Extract the [x, y] coordinate from the center of the cell holding the provided text.  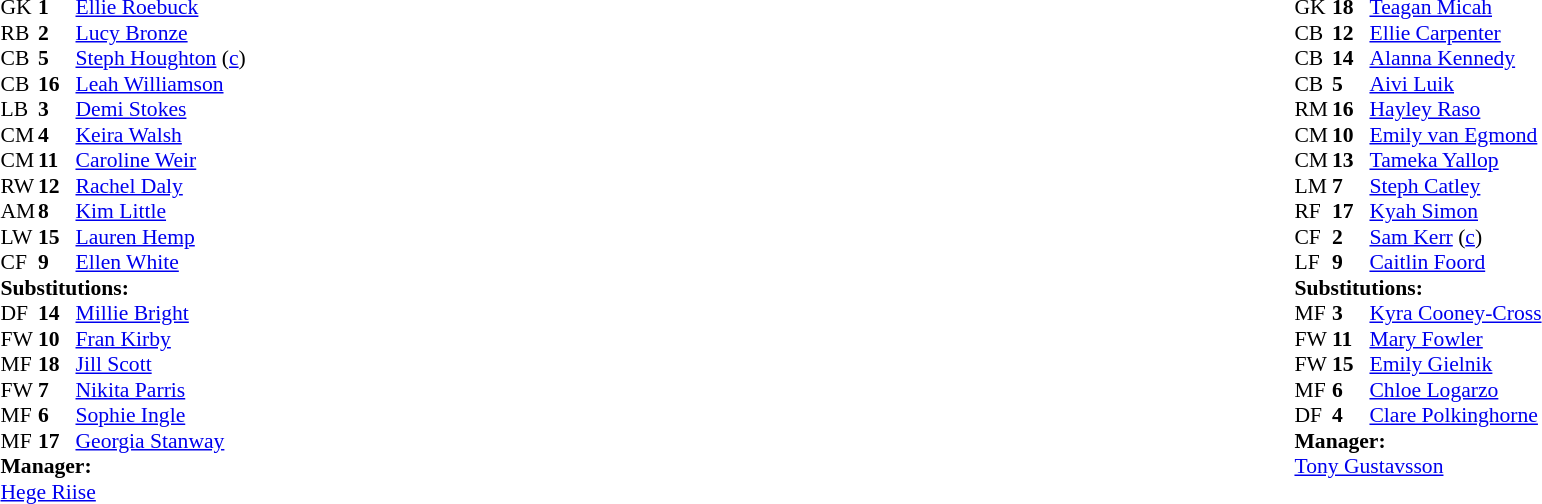
Fran Kirby [161, 339]
Aivi Luik [1455, 84]
AM [19, 211]
Steph Catley [1455, 186]
Steph Houghton (c) [161, 59]
LM [1313, 186]
Nikita Parris [161, 390]
RM [1313, 109]
Keira Walsh [161, 135]
LB [19, 109]
Ellie Carpenter [1455, 33]
Alanna Kennedy [1455, 59]
Kyra Cooney-Cross [1455, 313]
Sophie Ingle [161, 415]
RW [19, 186]
Demi Stokes [161, 109]
Ellen White [161, 263]
LW [19, 237]
Millie Bright [161, 313]
Caitlin Foord [1455, 263]
Leah Williamson [161, 84]
Kim Little [161, 211]
RB [19, 33]
Jill Scott [161, 365]
Caroline Weir [161, 161]
Tony Gustavsson [1418, 467]
13 [1351, 161]
Emily van Egmond [1455, 135]
Lucy Bronze [161, 33]
Georgia Stanway [161, 441]
Tameka Yallop [1455, 161]
Lauren Hemp [161, 237]
Chloe Logarzo [1455, 390]
Rachel Daly [161, 186]
Sam Kerr (c) [1455, 237]
Hayley Raso [1455, 109]
LF [1313, 263]
RF [1313, 211]
Emily Gielnik [1455, 365]
Mary Fowler [1455, 339]
8 [57, 211]
Clare Polkinghorne [1455, 415]
Kyah Simon [1455, 211]
18 [57, 365]
